Output the [x, y] coordinate of the center of the cell containing the given text.  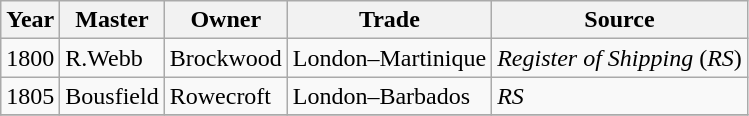
Trade [389, 20]
R.Webb [112, 58]
1805 [30, 96]
RS [620, 96]
London–Barbados [389, 96]
Register of Shipping (RS) [620, 58]
1800 [30, 58]
London–Martinique [389, 58]
Rowecroft [226, 96]
Owner [226, 20]
Bousfield [112, 96]
Source [620, 20]
Brockwood [226, 58]
Master [112, 20]
Year [30, 20]
